Identify which cell holds the provided text, then report its (X, Y) central coordinate. 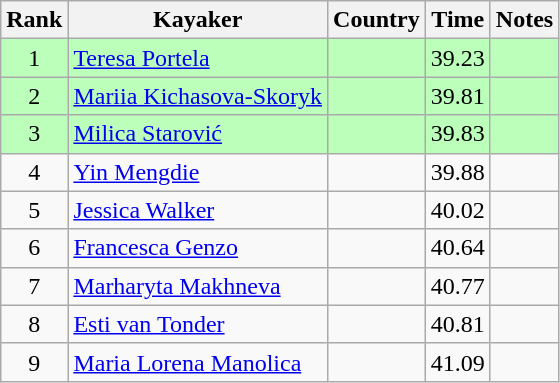
8 (34, 324)
39.83 (458, 134)
6 (34, 248)
Esti van Tonder (198, 324)
40.77 (458, 286)
40.64 (458, 248)
Teresa Portela (198, 58)
Yin Mengdie (198, 172)
Jessica Walker (198, 210)
Rank (34, 20)
Milica Starović (198, 134)
39.23 (458, 58)
Kayaker (198, 20)
40.02 (458, 210)
Maria Lorena Manolica (198, 362)
4 (34, 172)
Marharyta Makhneva (198, 286)
Notes (524, 20)
9 (34, 362)
7 (34, 286)
1 (34, 58)
40.81 (458, 324)
39.81 (458, 96)
2 (34, 96)
5 (34, 210)
Mariia Kichasova-Skoryk (198, 96)
39.88 (458, 172)
41.09 (458, 362)
Francesca Genzo (198, 248)
Country (377, 20)
3 (34, 134)
Time (458, 20)
